Output the (x, y) coordinate of the center of the cell containing the given text.  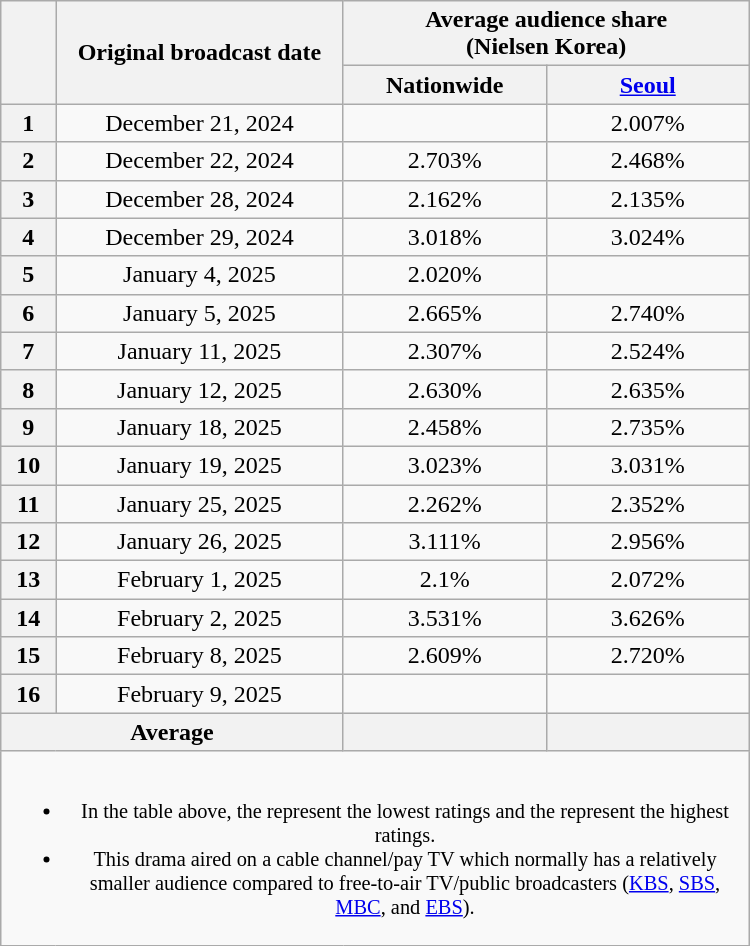
3.031% (648, 465)
1 (28, 123)
2.458% (444, 427)
February 9, 2025 (200, 694)
3 (28, 199)
Seoul (648, 85)
2.020% (444, 275)
12 (28, 542)
February 2, 2025 (200, 618)
2.307% (444, 351)
9 (28, 427)
3.531% (444, 618)
2 (28, 161)
2.072% (648, 580)
2.468% (648, 161)
15 (28, 656)
January 4, 2025 (200, 275)
December 21, 2024 (200, 123)
3.111% (444, 542)
December 29, 2024 (200, 237)
2.703% (444, 161)
December 22, 2024 (200, 161)
2.956% (648, 542)
7 (28, 351)
2.135% (648, 199)
January 12, 2025 (200, 389)
3.023% (444, 465)
Nationwide (444, 85)
2.665% (444, 313)
5 (28, 275)
10 (28, 465)
4 (28, 237)
3.024% (648, 237)
2.1% (444, 580)
February 1, 2025 (200, 580)
11 (28, 503)
December 28, 2024 (200, 199)
2.735% (648, 427)
2.007% (648, 123)
14 (28, 618)
2.635% (648, 389)
2.262% (444, 503)
8 (28, 389)
January 19, 2025 (200, 465)
6 (28, 313)
2.720% (648, 656)
February 8, 2025 (200, 656)
2.609% (444, 656)
2.630% (444, 389)
2.162% (444, 199)
January 18, 2025 (200, 427)
January 26, 2025 (200, 542)
2.352% (648, 503)
January 25, 2025 (200, 503)
January 11, 2025 (200, 351)
16 (28, 694)
Original broadcast date (200, 52)
2.524% (648, 351)
3.626% (648, 618)
3.018% (444, 237)
Average audience share(Nielsen Korea) (546, 34)
January 5, 2025 (200, 313)
2.740% (648, 313)
13 (28, 580)
Average (172, 732)
